Scan for the cell matching the given text and deliver its [X, Y] coordinate at center. 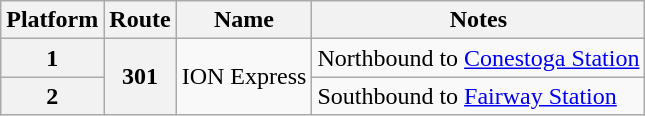
Southbound to Fairway Station [478, 96]
Notes [478, 20]
Platform [52, 20]
Name [244, 20]
301 [140, 77]
Route [140, 20]
Northbound to Conestoga Station [478, 58]
2 [52, 96]
ION Express [244, 77]
1 [52, 58]
